Search for the cell housing the specified text and yield its (x, y) center coordinate. 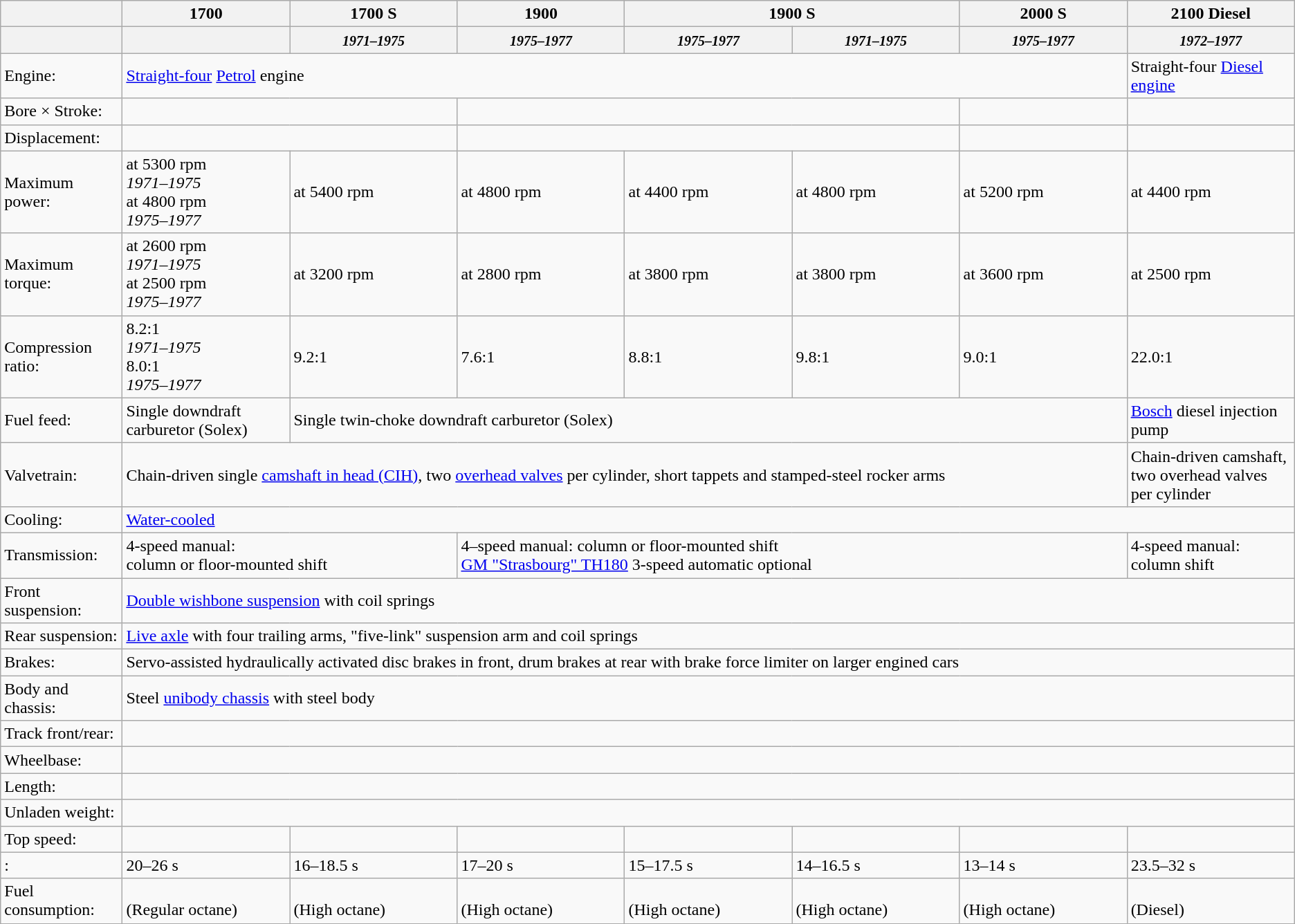
4-speed manual: column shift (1211, 555)
at 2600 rpm1971–1975 at 2500 rpm1975–1977 (206, 274)
Live axle with four trailing arms, "five-link" suspension arm and coil springs (708, 636)
Chain-driven single camshaft in head (CIH), two overhead valves per cylinder, short tappets and stamped-steel rocker arms (625, 474)
Valvetrain: (62, 474)
at 5300 rpm1971–1975 at 4800 rpm1975–1977 (206, 192)
Displacement: (62, 138)
Fuel consumption: (62, 900)
9.8:1 (876, 357)
Transmission: (62, 555)
at 5200 rpm (1043, 192)
at 5400 rpm (374, 192)
(Diesel) (1211, 900)
at 2500 rpm (1211, 274)
22.0:1 (1211, 357)
Maximum power: (62, 192)
Single downdraft carburetor (Solex) (206, 421)
Straight-four Petrol engine (625, 76)
Maximum torque: (62, 274)
Track front/rear: (62, 734)
Top speed: (62, 839)
2100 Diesel (1211, 14)
1972–1977 (1211, 40)
at 3600 rpm (1043, 274)
1900 (541, 14)
Compression ratio: (62, 357)
14–16.5 s (876, 865)
Double wishbone suspension with coil springs (708, 600)
1700 (206, 14)
8.8:1 (708, 357)
Servo-assisted hydraulically activated disc brakes in front, drum brakes at rear with brake force limiter on larger engined cars (708, 663)
Front suspension: (62, 600)
17–20 s (541, 865)
Single twin-choke downdraft carburetor (Solex) (708, 421)
4-speed manual: column or floor-mounted shift (290, 555)
20–26 s (206, 865)
Wheelbase: (62, 760)
16–18.5 s (374, 865)
7.6:1 (541, 357)
9.2:1 (374, 357)
Chain-driven camshaft, two overhead valves per cylinder (1211, 474)
23.5–32 s (1211, 865)
: (62, 865)
at 2800 rpm (541, 274)
Steel unibody chassis with steel body (708, 699)
Length: (62, 786)
Bosch diesel injection pump (1211, 421)
at 3200 rpm (374, 274)
9.0:1 (1043, 357)
Cooling: (62, 519)
Rear suspension: (62, 636)
Fuel feed: (62, 421)
Unladen weight: (62, 813)
15–17.5 s (708, 865)
Engine: (62, 76)
1900 S (792, 14)
Brakes: (62, 663)
(Regular octane) (206, 900)
4–speed manual: column or floor-mounted shiftGM "Strasbourg" TH180 3-speed automatic optional (792, 555)
Straight-four Diesel engine (1211, 76)
8.2:11971–19758.0:11975–1977 (206, 357)
Bore × Stroke: (62, 111)
13–14 s (1043, 865)
Body and chassis: (62, 699)
1700 S (374, 14)
Water-cooled (708, 519)
2000 S (1043, 14)
